Determine the (x, y) coordinate at the center of the cell enclosing the given text.  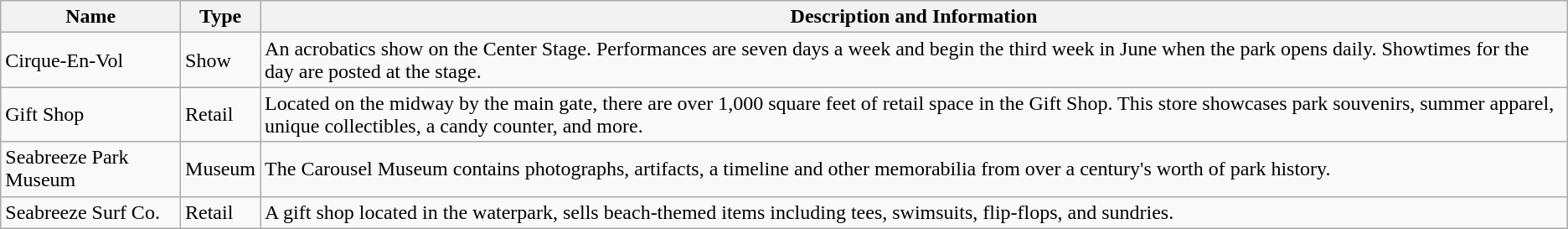
Gift Shop (90, 114)
Cirque-En-Vol (90, 60)
Show (221, 60)
Type (221, 17)
Name (90, 17)
The Carousel Museum contains photographs, artifacts, a timeline and other memorabilia from over a century's worth of park history. (915, 169)
Seabreeze Surf Co. (90, 212)
Seabreeze Park Museum (90, 169)
Museum (221, 169)
Description and Information (915, 17)
A gift shop located in the waterpark, sells beach-themed items including tees, swimsuits, flip-flops, and sundries. (915, 212)
